Provide the [X, Y] coordinate of the cell's center where the given text is located.  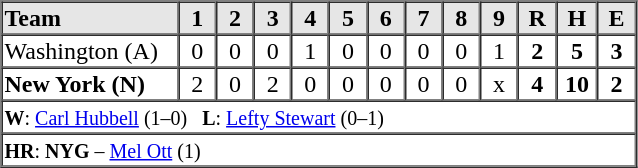
HR: NYG – Mel Ott (1) [319, 150]
7 [424, 18]
H [577, 18]
6 [386, 18]
W: Carl Hubbell (1–0) L: Lefty Stewart (0–1) [319, 116]
E [616, 18]
10 [577, 84]
x [499, 84]
New York (N) [90, 84]
Washington (A) [90, 50]
Team [90, 18]
8 [461, 18]
R [538, 18]
9 [499, 18]
